Locate the cell with the specified text and output its [X, Y] center coordinate. 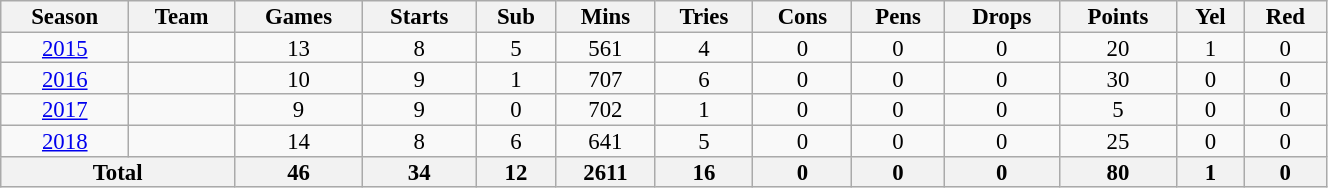
30 [1118, 78]
2016 [65, 78]
16 [704, 172]
2015 [65, 48]
Pens [898, 16]
561 [606, 48]
12 [516, 172]
46 [299, 172]
25 [1118, 140]
Yel [1211, 16]
10 [299, 78]
Drops [1002, 16]
Cons [802, 16]
Points [1118, 16]
Starts [420, 16]
2017 [65, 110]
2018 [65, 140]
Total [118, 172]
707 [606, 78]
34 [420, 172]
2611 [606, 172]
702 [606, 110]
13 [299, 48]
641 [606, 140]
Season [65, 16]
Games [299, 16]
80 [1118, 172]
Tries [704, 16]
Sub [516, 16]
20 [1118, 48]
14 [299, 140]
4 [704, 48]
Red [1285, 16]
Team [182, 16]
Mins [606, 16]
